Capture the cell that displays the provided text and extract its [X, Y] central coordinate. 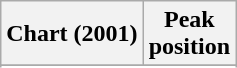
Peak position [189, 34]
Chart (2001) [72, 34]
